Locate the cell with the specified text and output its (x, y) center coordinate. 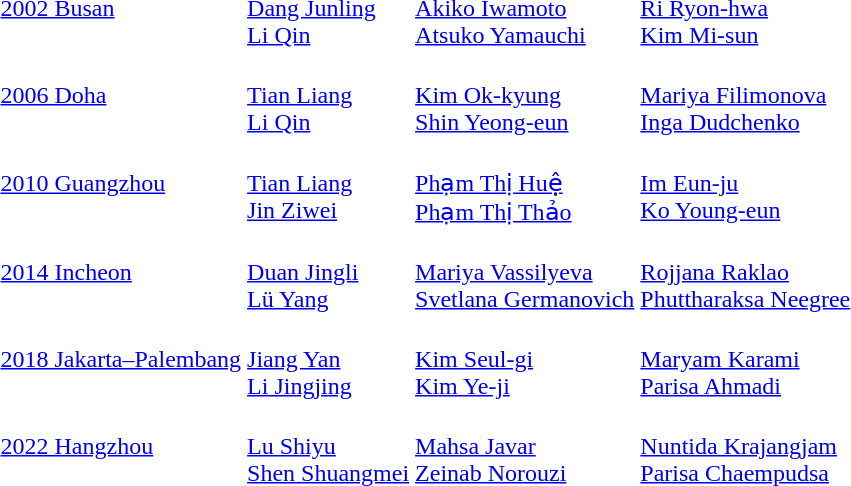
Jiang YanLi Jingjing (328, 359)
Kim Seul-giKim Ye-ji (525, 359)
Tian LiangLi Qin (328, 95)
Phạm Thị HuệPhạm Thị Thảo (525, 184)
Tian LiangJin Ziwei (328, 184)
Duan JingliLü Yang (328, 272)
Mariya VassilyevaSvetlana Germanovich (525, 272)
Kim Ok-kyungShin Yeong-eun (525, 95)
